Provide the [x, y] coordinate of the cell's center where the given text is located.  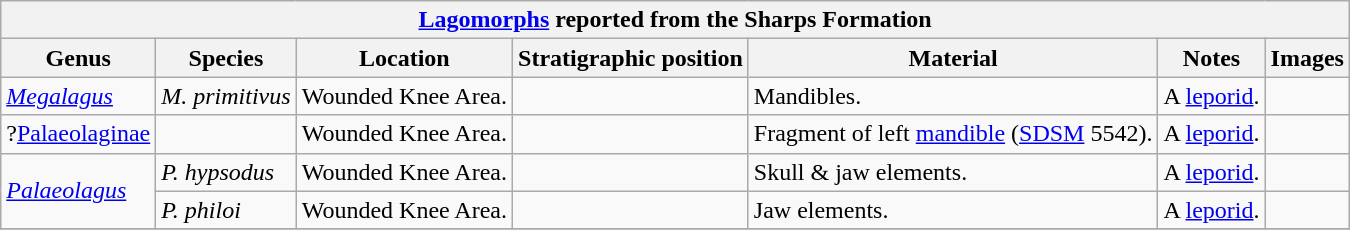
Jaw elements. [953, 210]
Palaeolagus [78, 191]
Megalagus [78, 96]
Images [1307, 58]
Notes [1212, 58]
Material [953, 58]
P. philoi [226, 210]
Stratigraphic position [631, 58]
Mandibles. [953, 96]
?Palaeolaginae [78, 134]
Skull & jaw elements. [953, 172]
Location [404, 58]
Species [226, 58]
Lagomorphs reported from the Sharps Formation [676, 20]
Genus [78, 58]
Fragment of left mandible (SDSM 5542). [953, 134]
M. primitivus [226, 96]
P. hypsodus [226, 172]
